Detect which cell encompasses the target text, then output its [x, y] center coordinate. 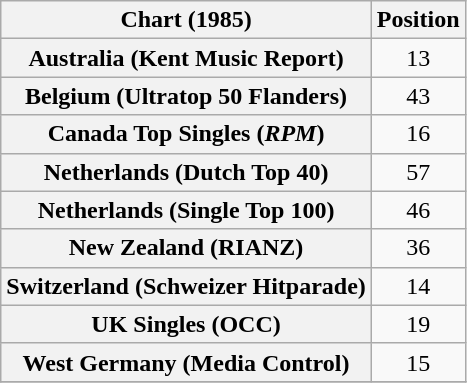
Belgium (Ultratop 50 Flanders) [186, 96]
West Germany (Media Control) [186, 362]
14 [418, 286]
13 [418, 58]
15 [418, 362]
Netherlands (Single Top 100) [186, 210]
Canada Top Singles (RPM) [186, 134]
Chart (1985) [186, 20]
Australia (Kent Music Report) [186, 58]
UK Singles (OCC) [186, 324]
Netherlands (Dutch Top 40) [186, 172]
36 [418, 248]
Switzerland (Schweizer Hitparade) [186, 286]
43 [418, 96]
57 [418, 172]
New Zealand (RIANZ) [186, 248]
Position [418, 20]
19 [418, 324]
16 [418, 134]
46 [418, 210]
